Extract the (x, y) coordinate from the center of the cell holding the provided text.  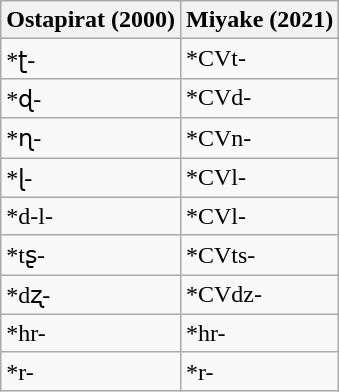
*CVts- (259, 255)
Ostapirat (2000) (91, 20)
*ɖ- (91, 98)
*CVdz- (259, 295)
*CVd- (259, 98)
*CVt- (259, 59)
*d-l- (91, 216)
*ʈ- (91, 59)
Miyake (2021) (259, 20)
*dʐ- (91, 295)
*CVn- (259, 138)
*ɭ- (91, 178)
*tʂ- (91, 255)
*ɳ- (91, 138)
